Identify which cell holds the provided text, then report its [x, y] central coordinate. 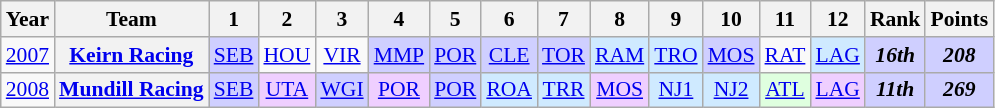
UTA [286, 90]
208 [959, 55]
TRO [676, 55]
5 [455, 19]
Year [28, 19]
Team [132, 19]
Mundill Racing [132, 90]
2008 [28, 90]
WGI [342, 90]
TRR [564, 90]
2 [286, 19]
1 [234, 19]
11th [896, 90]
Points [959, 19]
269 [959, 90]
7 [564, 19]
9 [676, 19]
12 [837, 19]
16th [896, 55]
3 [342, 19]
Keirn Racing [132, 55]
8 [620, 19]
MMP [400, 55]
NJ1 [676, 90]
TOR [564, 55]
CLE [509, 55]
ROA [509, 90]
RAM [620, 55]
NJ2 [732, 90]
11 [786, 19]
HOU [286, 55]
ATL [786, 90]
4 [400, 19]
VIR [342, 55]
RAT [786, 55]
6 [509, 19]
2007 [28, 55]
10 [732, 19]
Rank [896, 19]
